Pinpoint the cell where the given text exists, returning its [X, Y] midpoint coordinate. 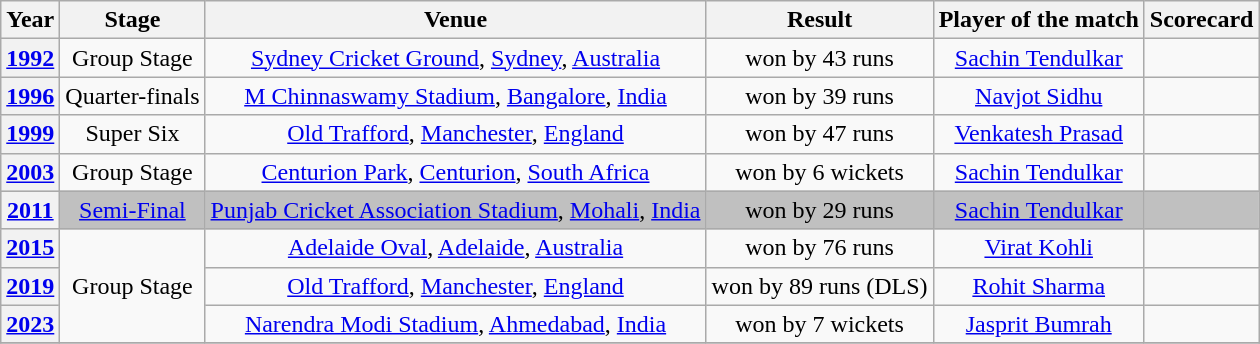
Semi-Final [132, 210]
Sydney Cricket Ground, Sydney, Australia [456, 58]
won by 39 runs [820, 96]
M Chinnaswamy Stadium, Bangalore, India [456, 96]
Super Six [132, 134]
2019 [30, 286]
Punjab Cricket Association Stadium, Mohali, India [456, 210]
Year [30, 20]
Quarter-finals [132, 96]
Player of the match [1038, 20]
won by 76 runs [820, 248]
won by 6 wickets [820, 172]
Adelaide Oval, Adelaide, Australia [456, 248]
2015 [30, 248]
2003 [30, 172]
Narendra Modi Stadium, Ahmedabad, India [456, 324]
1996 [30, 96]
Scorecard [1202, 20]
won by 29 runs [820, 210]
Venkatesh Prasad [1038, 134]
won by 43 runs [820, 58]
won by 47 runs [820, 134]
Virat Kohli [1038, 248]
Venue [456, 20]
won by 7 wickets [820, 324]
Stage [132, 20]
Result [820, 20]
1992 [30, 58]
Centurion Park, Centurion, South Africa [456, 172]
Jasprit Bumrah [1038, 324]
Rohit Sharma [1038, 286]
Navjot Sidhu [1038, 96]
won by 89 runs (DLS) [820, 286]
2023 [30, 324]
2011 [30, 210]
1999 [30, 134]
